From the cell containing the given text, extract its center point as (X, Y) coordinate. 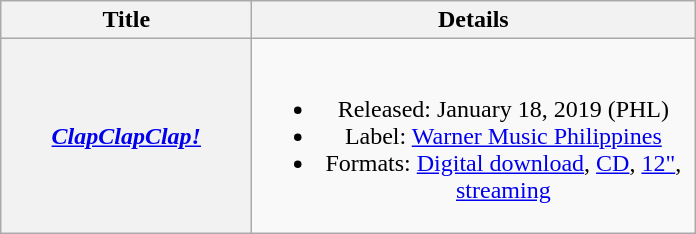
Title (126, 20)
Released: January 18, 2019 (PHL)Label: Warner Music PhilippinesFormats: Digital download, CD, 12", streaming (474, 136)
ClapClapClap! (126, 136)
Details (474, 20)
